Search for the cell housing the specified text and yield its [x, y] center coordinate. 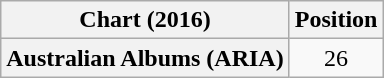
Australian Albums (ARIA) [145, 58]
26 [336, 58]
Chart (2016) [145, 20]
Position [336, 20]
